For the text-containing cell, return its midpoint in (x, y) coordinate format. 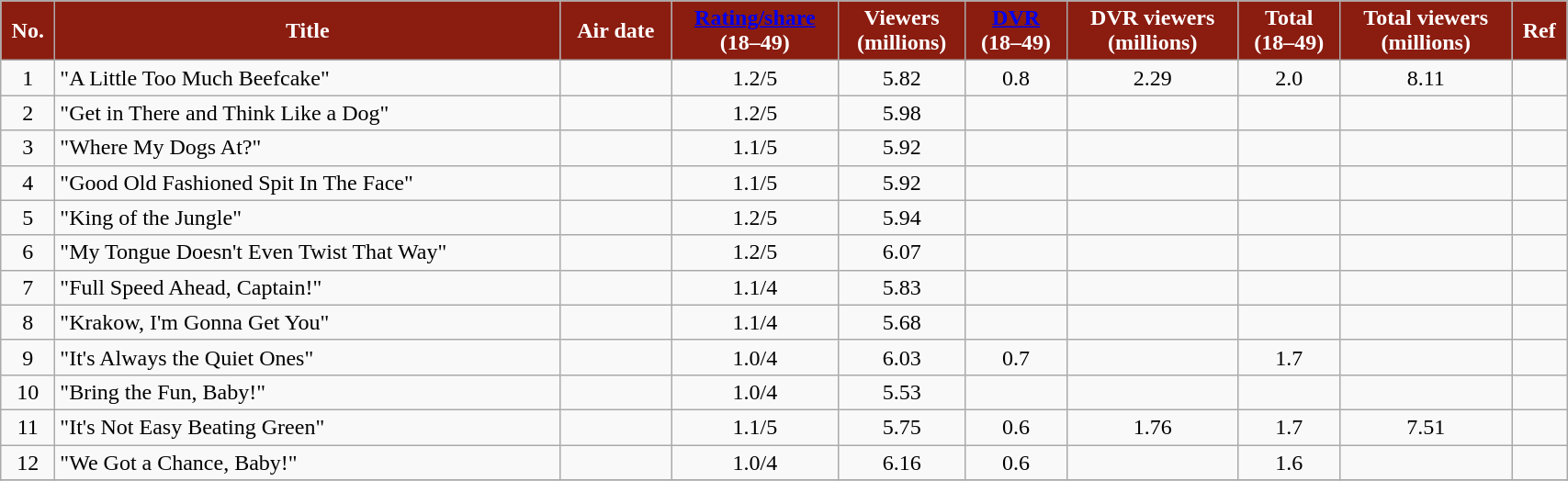
11 (28, 427)
2.0 (1290, 78)
"It's Not Easy Beating Green" (308, 427)
5.94 (902, 218)
Title (308, 31)
0.8 (1016, 78)
4 (28, 183)
Total(18–49) (1290, 31)
8.11 (1426, 78)
Viewers(millions) (902, 31)
5.53 (902, 392)
5.68 (902, 322)
5.75 (902, 427)
12 (28, 462)
1.76 (1153, 427)
"It's Always the Quiet Ones" (308, 357)
"Where My Dogs At?" (308, 148)
5.82 (902, 78)
6.16 (902, 462)
"A Little Too Much Beefcake" (308, 78)
2.29 (1153, 78)
5.98 (902, 113)
7.51 (1426, 427)
0.7 (1016, 357)
"Good Old Fashioned Spit In The Face" (308, 183)
Air date (615, 31)
Ref (1540, 31)
5.83 (902, 287)
1.6 (1290, 462)
"We Got a Chance, Baby!" (308, 462)
Total viewers(millions) (1426, 31)
8 (28, 322)
"Get in There and Think Like a Dog" (308, 113)
6 (28, 252)
"My Tongue Doesn't Even Twist That Way" (308, 252)
10 (28, 392)
2 (28, 113)
3 (28, 148)
9 (28, 357)
DVR(18–49) (1016, 31)
1 (28, 78)
6.03 (902, 357)
"Bring the Fun, Baby!" (308, 392)
6.07 (902, 252)
No. (28, 31)
"Krakow, I'm Gonna Get You" (308, 322)
DVR viewers(millions) (1153, 31)
Rating/share(18–49) (755, 31)
"Full Speed Ahead, Captain!" (308, 287)
5 (28, 218)
"King of the Jungle" (308, 218)
7 (28, 287)
